Extract the [x, y] coordinate from the center of the cell holding the provided text.  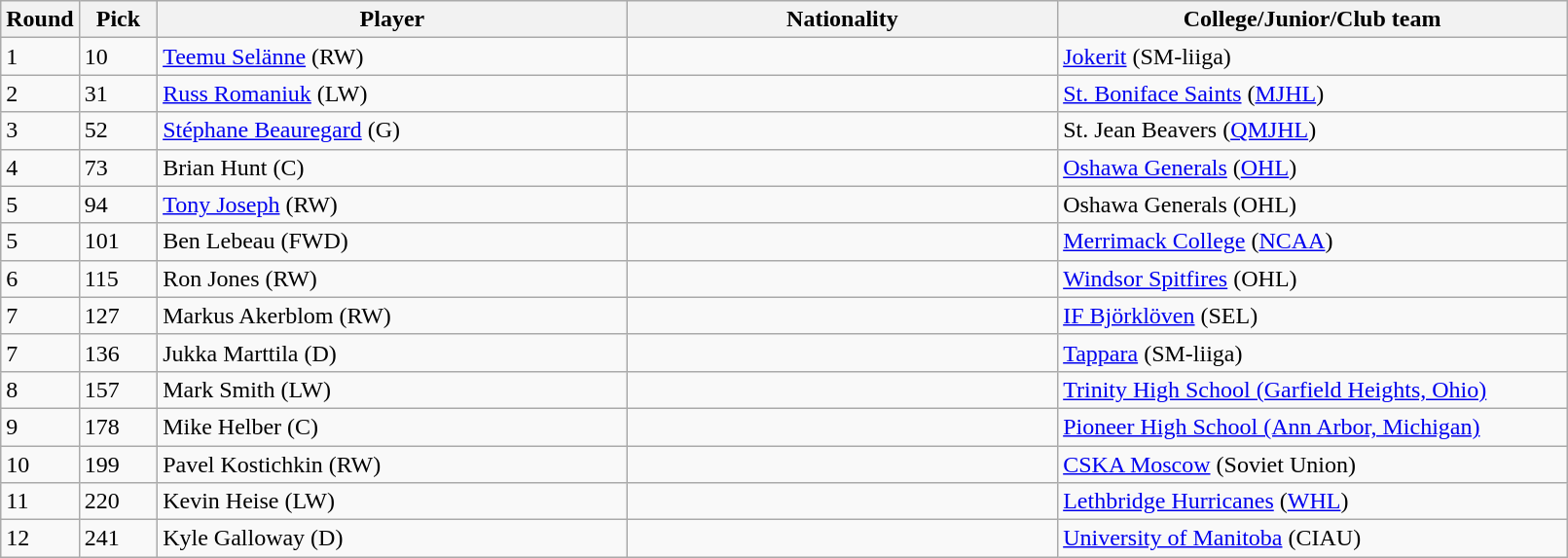
94 [118, 205]
9 [40, 427]
St. Boniface Saints (MJHL) [1312, 93]
Jokerit (SM-liiga) [1312, 56]
IF Björklöven (SEL) [1312, 316]
3 [40, 130]
St. Jean Beavers (QMJHL) [1312, 130]
8 [40, 390]
Russ Romaniuk (LW) [393, 93]
199 [118, 465]
52 [118, 130]
Round [40, 19]
Merrimack College (NCAA) [1312, 242]
31 [118, 93]
6 [40, 279]
Brian Hunt (C) [393, 167]
Ron Jones (RW) [393, 279]
2 [40, 93]
Nationality [842, 19]
101 [118, 242]
73 [118, 167]
Pioneer High School (Ann Arbor, Michigan) [1312, 427]
220 [118, 502]
157 [118, 390]
1 [40, 56]
Windsor Spitfires (OHL) [1312, 279]
241 [118, 539]
11 [40, 502]
Pick [118, 19]
115 [118, 279]
127 [118, 316]
4 [40, 167]
Teemu Selänne (RW) [393, 56]
Player [393, 19]
12 [40, 539]
Kyle Galloway (D) [393, 539]
Markus Akerblom (RW) [393, 316]
College/Junior/Club team [1312, 19]
Mike Helber (C) [393, 427]
CSKA Moscow (Soviet Union) [1312, 465]
Tony Joseph (RW) [393, 205]
Kevin Heise (LW) [393, 502]
136 [118, 353]
Stéphane Beauregard (G) [393, 130]
University of Manitoba (CIAU) [1312, 539]
Mark Smith (LW) [393, 390]
Trinity High School (Garfield Heights, Ohio) [1312, 390]
Jukka Marttila (D) [393, 353]
Tappara (SM-liiga) [1312, 353]
178 [118, 427]
Ben Lebeau (FWD) [393, 242]
Pavel Kostichkin (RW) [393, 465]
Lethbridge Hurricanes (WHL) [1312, 502]
